Identify which cell holds the provided text, then report its [X, Y] central coordinate. 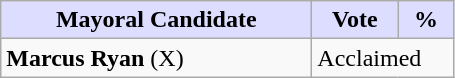
Mayoral Candidate [156, 20]
Acclaimed [383, 58]
Marcus Ryan (X) [156, 58]
Vote [355, 20]
% [426, 20]
